Determine the (x, y) coordinate at the center of the cell enclosing the given text.  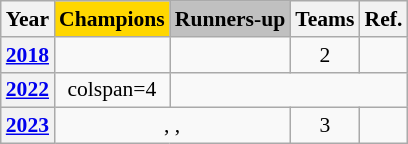
Ref. (384, 19)
2 (324, 55)
Champions (112, 19)
Runners-up (230, 19)
colspan=4 (112, 90)
Teams (324, 19)
Year (28, 19)
2022 (28, 90)
2018 (28, 55)
3 (324, 126)
, , (172, 126)
2023 (28, 126)
